Return [x, y] of the center of cell containing provided text 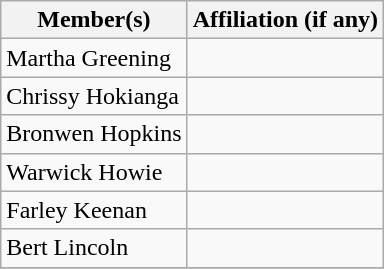
Martha Greening [94, 58]
Bert Lincoln [94, 248]
Bronwen Hopkins [94, 134]
Farley Keenan [94, 210]
Affiliation (if any) [285, 20]
Member(s) [94, 20]
Warwick Howie [94, 172]
Chrissy Hokianga [94, 96]
